Extract the (x, y) coordinate from the center of the cell holding the provided text.  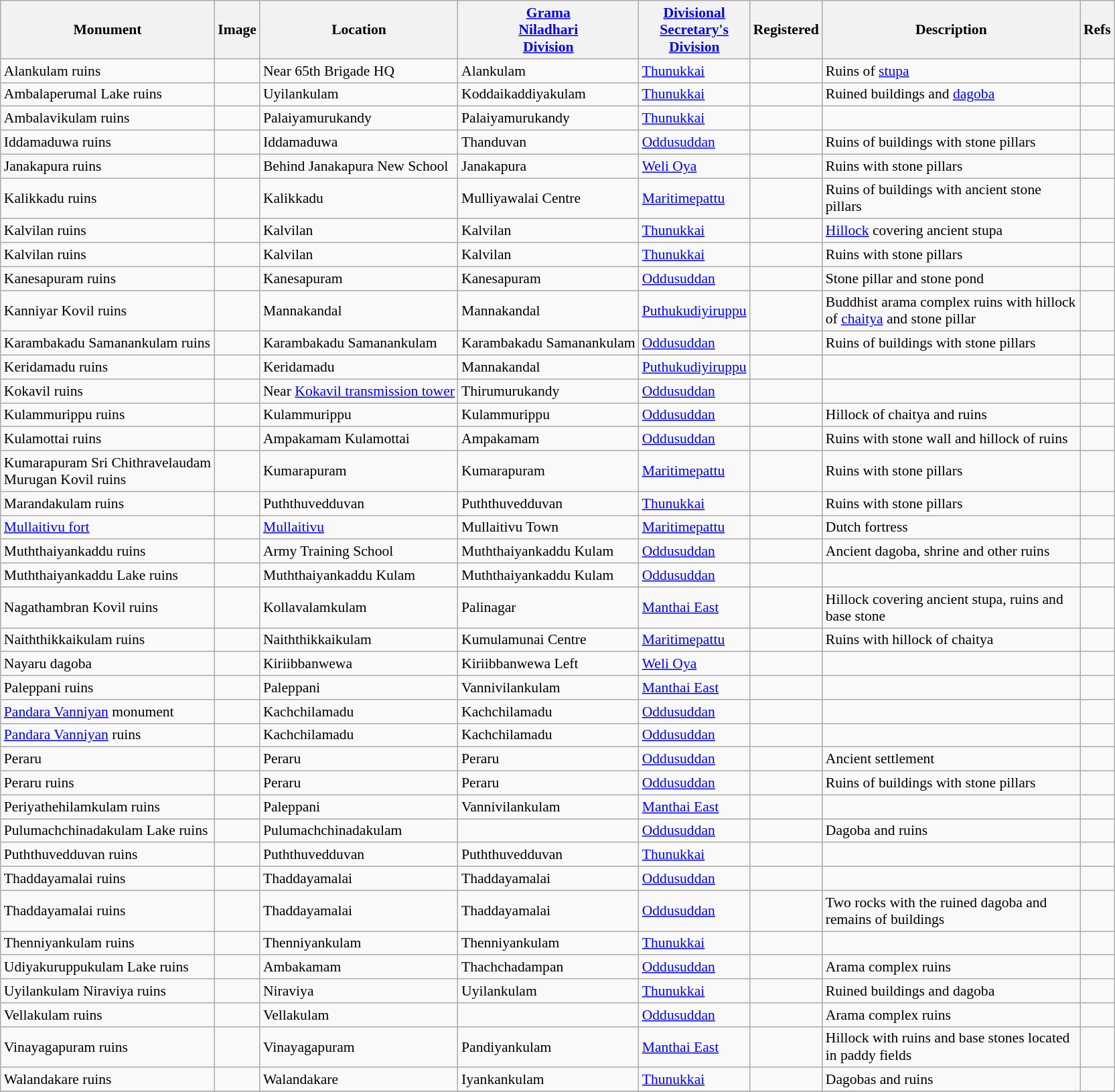
DivisionalSecretary'sDivision (694, 29)
Thirumurukandy (548, 391)
Kanesapuram ruins (107, 279)
Janakapura (548, 166)
Ampakamam (548, 439)
Pandiyankulam (548, 1047)
Kanniyar Kovil ruins (107, 311)
Nayaru dagoba (107, 664)
Kiriibbanwewa (359, 664)
Puththuvedduvan ruins (107, 855)
Near 65th Brigade HQ (359, 71)
Mullaitivu fort (107, 528)
Iddamaduwa ruins (107, 143)
Thanduvan (548, 143)
Alankulam (548, 71)
Niraviya (359, 991)
Hillock of chaitya and ruins (951, 415)
Muththaiyankaddu Lake ruins (107, 575)
Iyankankulam (548, 1080)
Thachchadampan (548, 967)
Mullaitivu (359, 528)
Ruins of buildings with ancient stone pillars (951, 198)
Peraru ruins (107, 783)
Army Training School (359, 552)
Keridamadu ruins (107, 368)
Vinayagapuram ruins (107, 1047)
Muththaiyankaddu ruins (107, 552)
Ruins with hillock of chaitya (951, 640)
Ambakamam (359, 967)
Mulliyawalai Centre (548, 198)
Naiththikkaikulam ruins (107, 640)
Dagoba and ruins (951, 831)
Koddaikaddiyakulam (548, 94)
Dagobas and ruins (951, 1080)
Hillock with ruins and base stones located in paddy fields (951, 1047)
Vellakulam (359, 1015)
Refs (1097, 29)
Ambalaperumal Lake ruins (107, 94)
Ruins of stupa (951, 71)
Vellakulam ruins (107, 1015)
Ruins with stone wall and hillock of ruins (951, 439)
Udiyakuruppukulam Lake ruins (107, 967)
Ancient dagoba, shrine and other ruins (951, 552)
Kumulamunai Centre (548, 640)
Kiriibbanwewa Left (548, 664)
Ambalavikulam ruins (107, 119)
Monument (107, 29)
GramaNiladhariDivision (548, 29)
Hillock covering ancient stupa (951, 231)
Pandara Vanniyan ruins (107, 735)
Kokavil ruins (107, 391)
Keridamadu (359, 368)
Kollavalamkulam (359, 608)
Walandakare (359, 1080)
Ampakamam Kulamottai (359, 439)
Nagathambran Kovil ruins (107, 608)
Location (359, 29)
Iddamaduwa (359, 143)
Paleppani ruins (107, 688)
Periyathehilamkulam ruins (107, 807)
Vinayagapuram (359, 1047)
Karambakadu Samanankulam ruins (107, 343)
Pandara Vanniyan monument (107, 712)
Behind Janakapura New School (359, 166)
Palinagar (548, 608)
Image (237, 29)
Near Kokavil transmission tower (359, 391)
Buddhist arama complex ruins with hillock of chaitya and stone pillar (951, 311)
Mullaitivu Town (548, 528)
Naiththikkaikulam (359, 640)
Kumarapuram Sri ChithravelaudamMurugan Kovil ruins (107, 471)
Dutch fortress (951, 528)
Two rocks with the ruined dagoba and remains of buildings (951, 911)
Alankulam ruins (107, 71)
Thenniyankulam ruins (107, 943)
Uyilankulam Niraviya ruins (107, 991)
Pulumachchinadakulam Lake ruins (107, 831)
Kulamottai ruins (107, 439)
Marandakulam ruins (107, 503)
Walandakare ruins (107, 1080)
Registered (786, 29)
Description (951, 29)
Kalikkadu ruins (107, 198)
Stone pillar and stone pond (951, 279)
Hillock covering ancient stupa, ruins and base stone (951, 608)
Ancient settlement (951, 759)
Kulammurippu ruins (107, 415)
Kalikkadu (359, 198)
Janakapura ruins (107, 166)
Pulumachchinadakulam (359, 831)
